Provide the [X, Y] coordinate of the cell's center where the given text is located.  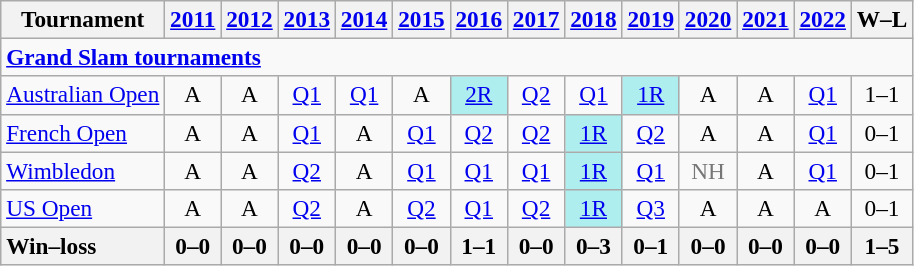
2021 [766, 19]
2020 [708, 19]
2012 [250, 19]
0–3 [594, 246]
2011 [193, 19]
2016 [478, 19]
2015 [422, 19]
2018 [594, 19]
2022 [822, 19]
Grand Slam tournaments [457, 57]
Wimbledon [83, 170]
W–L [882, 19]
Q3 [650, 208]
Tournament [83, 19]
1–5 [882, 246]
2013 [306, 19]
NH [708, 170]
2017 [536, 19]
US Open [83, 208]
Australian Open [83, 95]
Win–loss [83, 246]
2R [478, 95]
2014 [364, 19]
French Open [83, 133]
2019 [650, 19]
